Determine the (X, Y) coordinate at the center of the cell enclosing the given text.  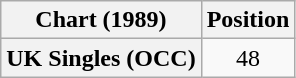
48 (248, 58)
UK Singles (OCC) (101, 58)
Chart (1989) (101, 20)
Position (248, 20)
